Output the (X, Y) coordinate of the center of the cell containing the given text.  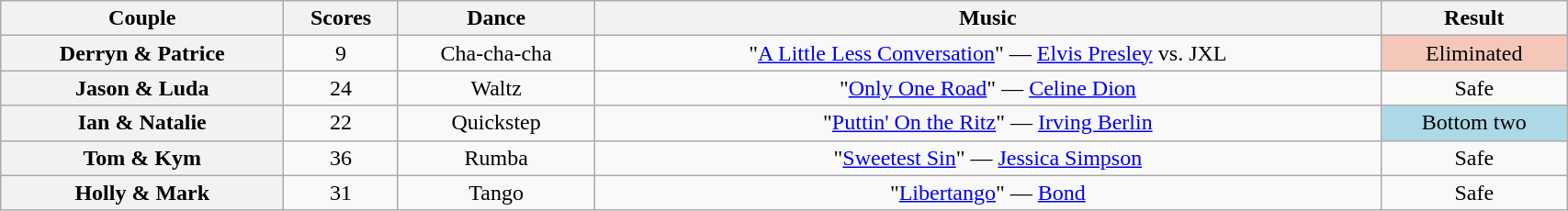
Quickstep (496, 123)
Jason & Luda (142, 88)
Result (1474, 18)
Derryn & Patrice (142, 53)
Scores (342, 18)
31 (342, 193)
Bottom two (1474, 123)
24 (342, 88)
"Only One Road" — Celine Dion (988, 88)
Couple (142, 18)
Music (988, 18)
36 (342, 158)
Cha-cha-cha (496, 53)
9 (342, 53)
Eliminated (1474, 53)
Dance (496, 18)
Rumba (496, 158)
Holly & Mark (142, 193)
"Sweetest Sin" — Jessica Simpson (988, 158)
Waltz (496, 88)
"Libertango" — Bond (988, 193)
22 (342, 123)
"Puttin' On the Ritz" — Irving Berlin (988, 123)
Tom & Kym (142, 158)
"A Little Less Conversation" — Elvis Presley vs. JXL (988, 53)
Ian & Natalie (142, 123)
Tango (496, 193)
